Provide the (X, Y) coordinate of the cell's center where the given text is located.  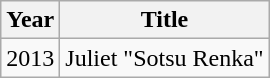
Title (164, 20)
Juliet "Sotsu Renka" (164, 58)
Year (30, 20)
2013 (30, 58)
